Pinpoint the cell where the given text exists, returning its [x, y] midpoint coordinate. 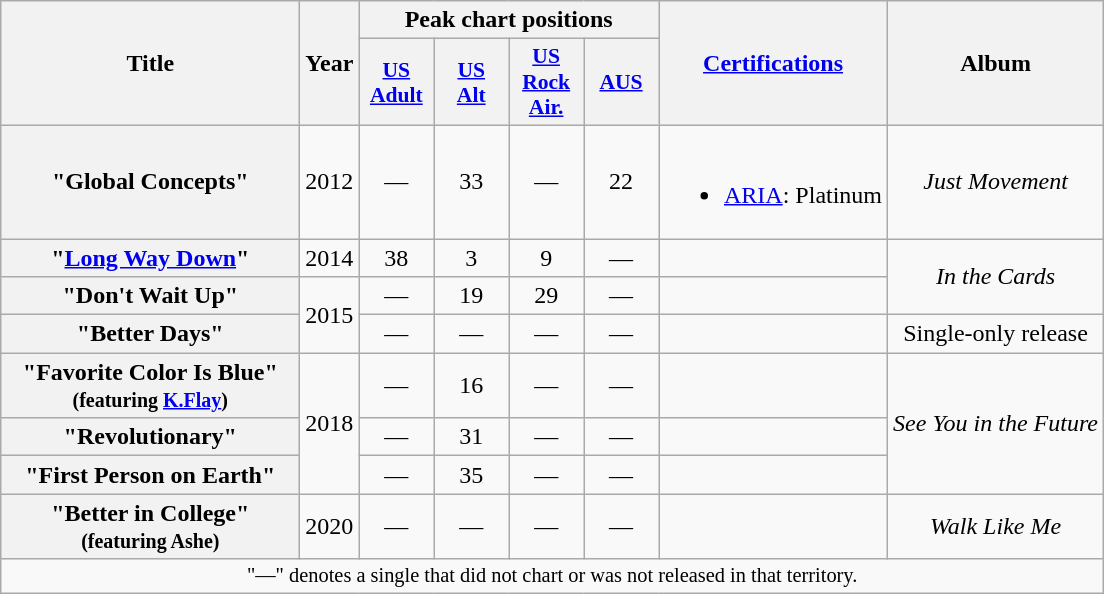
"Favorite Color Is Blue" (featuring K.Flay) [150, 386]
38 [396, 257]
Album [996, 64]
2015 [330, 315]
9 [546, 257]
2014 [330, 257]
USAdult [396, 82]
31 [472, 437]
Peak chart positions [509, 20]
33 [472, 182]
3 [472, 257]
"—" denotes a single that did not chart or was not released in that territory. [552, 576]
29 [546, 296]
"First Person on Earth" [150, 475]
Year [330, 64]
"Revolutionary" [150, 437]
Single-only release [996, 334]
ARIA: Platinum [772, 182]
2020 [330, 526]
AUS [622, 82]
Walk Like Me [996, 526]
22 [622, 182]
"Long Way Down" [150, 257]
19 [472, 296]
Title [150, 64]
16 [472, 386]
"Better Days" [150, 334]
USAlt [472, 82]
Just Movement [996, 182]
2018 [330, 424]
"Global Concepts" [150, 182]
Certifications [772, 64]
"Don't Wait Up" [150, 296]
USRockAir. [546, 82]
In the Cards [996, 276]
2012 [330, 182]
35 [472, 475]
"Better in College"(featuring Ashe) [150, 526]
See You in the Future [996, 424]
